Scan for the cell matching the given text and deliver its (X, Y) coordinate at center. 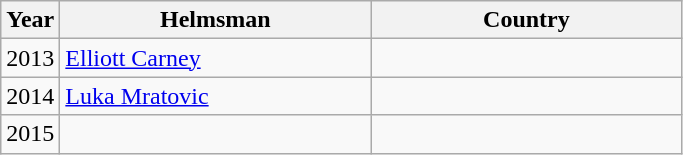
Country (526, 20)
Elliott Carney (216, 58)
2015 (30, 134)
Year (30, 20)
2013 (30, 58)
Luka Mratovic (216, 96)
2014 (30, 96)
Helmsman (216, 20)
